Capture the cell that displays the provided text and extract its [X, Y] central coordinate. 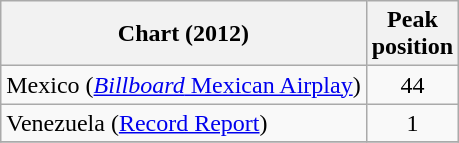
Chart (2012) [184, 34]
Venezuela (Record Report) [184, 123]
44 [412, 85]
1 [412, 123]
Mexico (Billboard Mexican Airplay) [184, 85]
Peakposition [412, 34]
